Return the [x, y] coordinate for the center point of the cell that contains the specified text.  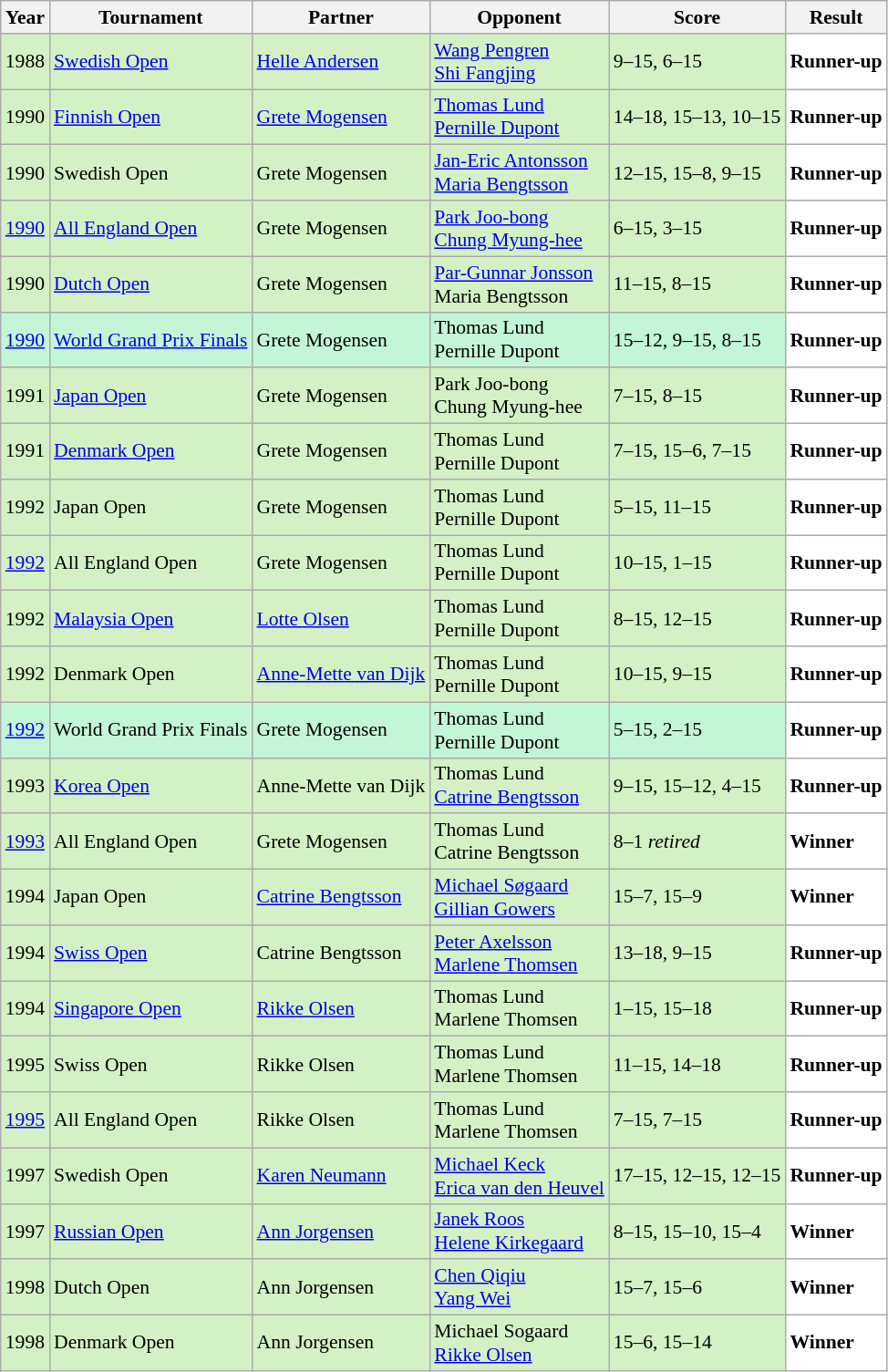
Russian Open [150, 1231]
Peter Axelsson Marlene Thomsen [520, 954]
Malaysia Open [150, 618]
Lotte Olsen [341, 618]
17–15, 12–15, 12–15 [697, 1176]
8–15, 15–10, 15–4 [697, 1231]
1–15, 15–18 [697, 1008]
5–15, 2–15 [697, 729]
Tournament [150, 17]
Korea Open [150, 786]
Finnish Open [150, 117]
12–15, 15–8, 9–15 [697, 173]
7–15, 15–6, 7–15 [697, 452]
1988 [26, 62]
8–15, 12–15 [697, 618]
Par-Gunnar Jonsson Maria Bengtsson [520, 284]
7–15, 8–15 [697, 396]
Wang Pengren Shi Fangjing [520, 62]
Michael Søgaard Gillian Gowers [520, 897]
Singapore Open [150, 1008]
6–15, 3–15 [697, 228]
Michael Keck Erica van den Heuvel [520, 1176]
15–7, 15–6 [697, 1287]
Janek Roos Helene Kirkegaard [520, 1231]
13–18, 9–15 [697, 954]
Michael Sogaard Rikke Olsen [520, 1344]
Result [835, 17]
9–15, 15–12, 4–15 [697, 786]
Score [697, 17]
15–12, 9–15, 8–15 [697, 339]
11–15, 8–15 [697, 284]
8–1 retired [697, 842]
Chen Qiqiu Yang Wei [520, 1287]
Karen Neumann [341, 1176]
15–7, 15–9 [697, 897]
11–15, 14–18 [697, 1065]
7–15, 7–15 [697, 1119]
15–6, 15–14 [697, 1344]
9–15, 6–15 [697, 62]
Partner [341, 17]
14–18, 15–13, 10–15 [697, 117]
10–15, 1–15 [697, 563]
Helle Andersen [341, 62]
Year [26, 17]
Jan-Eric Antonsson Maria Bengtsson [520, 173]
Opponent [520, 17]
10–15, 9–15 [697, 675]
5–15, 11–15 [697, 507]
